Identify which cell holds the provided text, then report its (x, y) central coordinate. 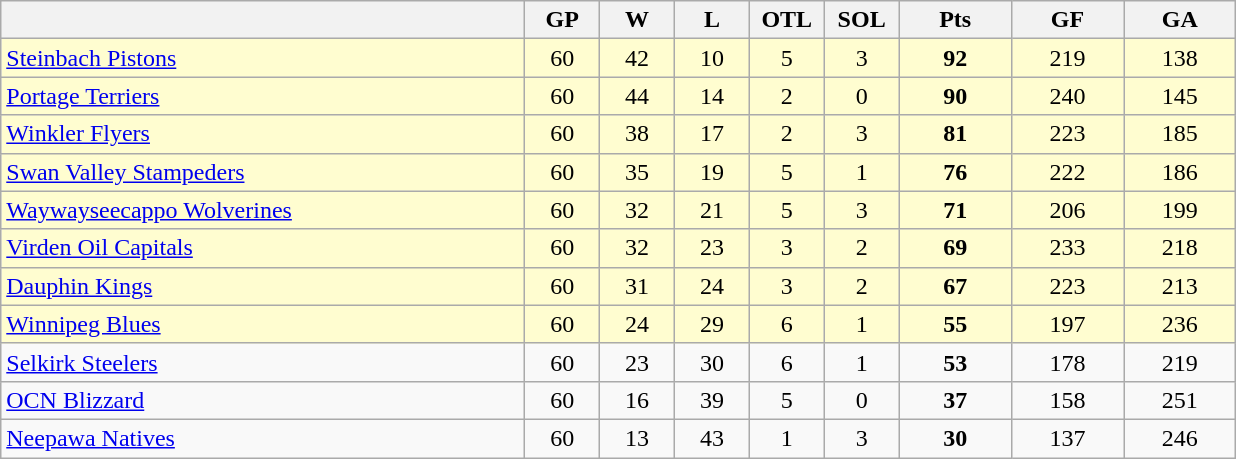
251 (1180, 400)
Waywayseecappo Wolverines (263, 210)
145 (1180, 96)
17 (712, 134)
90 (955, 96)
10 (712, 58)
218 (1180, 248)
71 (955, 210)
185 (1180, 134)
GP (562, 20)
14 (712, 96)
OCN Blizzard (263, 400)
Winkler Flyers (263, 134)
76 (955, 172)
197 (1067, 324)
16 (638, 400)
39 (712, 400)
Selkirk Steelers (263, 362)
GF (1067, 20)
92 (955, 58)
Virden Oil Capitals (263, 248)
186 (1180, 172)
Steinbach Pistons (263, 58)
SOL (862, 20)
81 (955, 134)
Swan Valley Stampeders (263, 172)
213 (1180, 286)
44 (638, 96)
35 (638, 172)
53 (955, 362)
137 (1067, 438)
199 (1180, 210)
67 (955, 286)
Portage Terriers (263, 96)
L (712, 20)
13 (638, 438)
38 (638, 134)
69 (955, 248)
31 (638, 286)
42 (638, 58)
43 (712, 438)
222 (1067, 172)
236 (1180, 324)
233 (1067, 248)
Pts (955, 20)
Dauphin Kings (263, 286)
240 (1067, 96)
GA (1180, 20)
55 (955, 324)
206 (1067, 210)
19 (712, 172)
37 (955, 400)
138 (1180, 58)
21 (712, 210)
178 (1067, 362)
OTL (786, 20)
Neepawa Natives (263, 438)
246 (1180, 438)
158 (1067, 400)
Winnipeg Blues (263, 324)
29 (712, 324)
W (638, 20)
